Capture the cell that displays the provided text and extract its [X, Y] central coordinate. 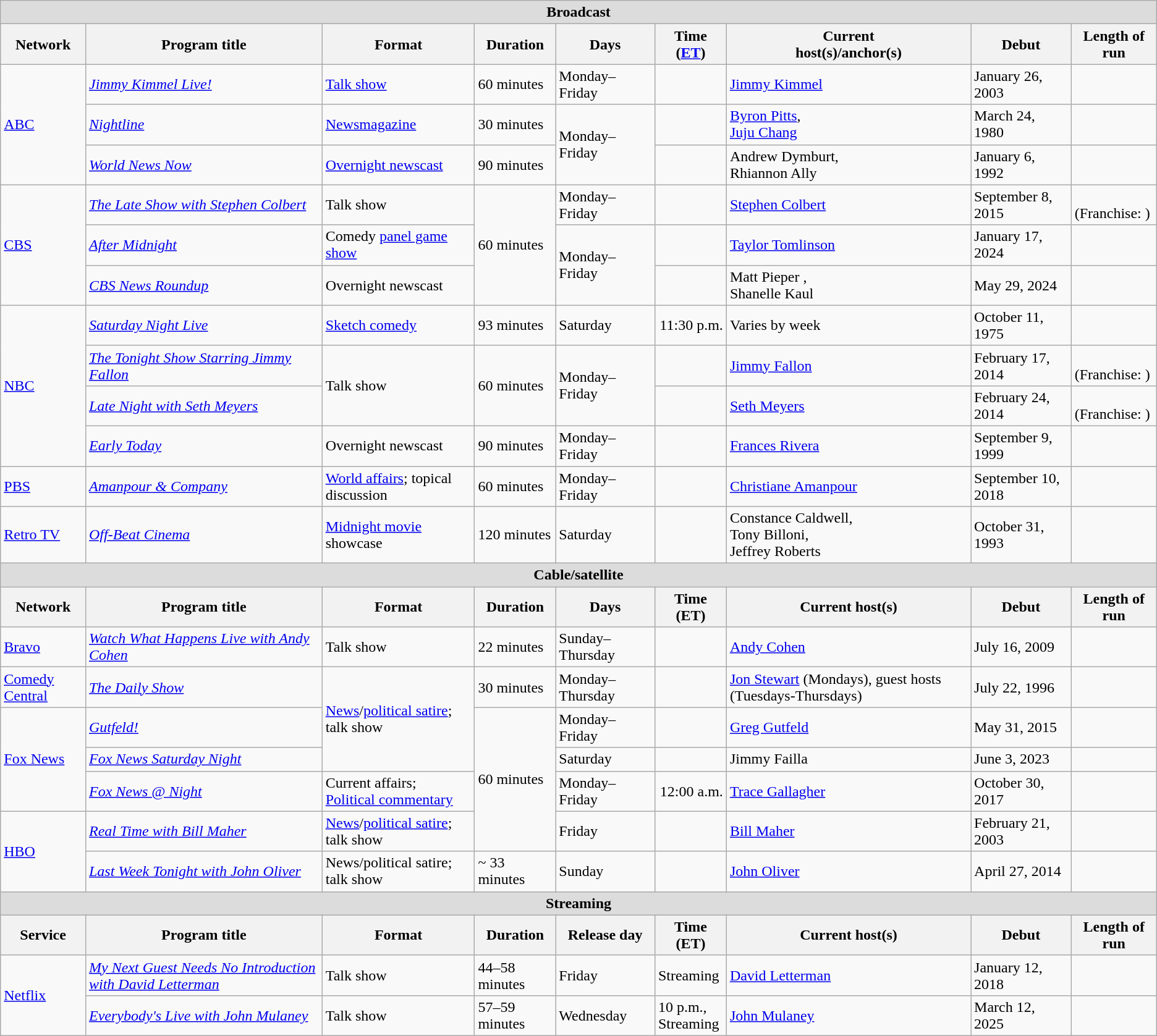
Monday–Thursday [606, 687]
Comedy panel game show [398, 245]
David Letterman [848, 975]
Late Night with Seth Meyers [204, 405]
September 8, 2015 [1021, 205]
Fox News @ Night [204, 791]
44–58 minutes [515, 975]
Watch What Happens Live with Andy Cohen [204, 647]
My Next Guest Needs No Introduction with David Letterman [204, 975]
World News Now [204, 164]
Constance Caldwell,Tony Billoni,Jeffrey Roberts [848, 535]
The Tonight Show Starring Jimmy Fallon [204, 366]
Seth Meyers [848, 405]
July 16, 2009 [1021, 647]
Varies by week [848, 325]
Wednesday [606, 1016]
Frances Rivera [848, 446]
October 30, 2017 [1021, 791]
Jimmy Failla [848, 759]
Gutfeld! [204, 728]
Netflix [43, 995]
Andrew Dymburt,Rhiannon Ally [848, 164]
Nightline [204, 125]
September 10, 2018 [1021, 486]
May 29, 2024 [1021, 285]
October 31, 1993 [1021, 535]
Off-Beat Cinema [204, 535]
Stephen Colbert [848, 205]
Fox News [43, 759]
Amanpour & Company [204, 486]
~ 33 minutes [515, 871]
The Late Show with Stephen Colbert [204, 205]
October 11, 1975 [1021, 325]
NBC [43, 385]
Bravo [43, 647]
22 minutes [515, 647]
Cable/satellite [578, 575]
January 6, 1992 [1021, 164]
Release day [606, 935]
Trace Gallagher [848, 791]
11:30 p.m. [690, 325]
Christiane Amanpour [848, 486]
Broadcast [578, 12]
Sunday [606, 871]
March 24, 1980 [1021, 125]
CBS [43, 245]
Sketch comedy [398, 325]
93 minutes [515, 325]
Jimmy Kimmel [848, 84]
Retro TV [43, 535]
July 22, 1996 [1021, 687]
12:00 a.m. [690, 791]
PBS [43, 486]
Current affairs;Political commentary [398, 791]
Service [43, 935]
April 27, 2014 [1021, 871]
Bill Maher [848, 832]
Jimmy Fallon [848, 366]
57–59 minutes [515, 1016]
January 17, 2024 [1021, 245]
February 17, 2014 [1021, 366]
Sunday–Thursday [606, 647]
After Midnight [204, 245]
ABC [43, 125]
Currenthost(s)/anchor(s) [848, 44]
June 3, 2023 [1021, 759]
Taylor Tomlinson [848, 245]
John Oliver [848, 871]
John Mulaney [848, 1016]
CBS News Roundup [204, 285]
HBO [43, 851]
March 12, 2025 [1021, 1016]
Everybody's Live with John Mulaney [204, 1016]
January 26, 2003 [1021, 84]
Fox News Saturday Night [204, 759]
Andy Cohen [848, 647]
Midnight movie showcase [398, 535]
May 31, 2015 [1021, 728]
February 24, 2014 [1021, 405]
Matt Pieper ,Shanelle Kaul [848, 285]
February 21, 2003 [1021, 832]
Early Today [204, 446]
Saturday Night Live [204, 325]
Newsmagazine [398, 125]
Jimmy Kimmel Live! [204, 84]
10 p.m.,Streaming [690, 1016]
Byron Pitts,Juju Chang [848, 125]
Jon Stewart (Mondays), guest hosts (Tuesdays-Thursdays) [848, 687]
September 9, 1999 [1021, 446]
Greg Gutfeld [848, 728]
January 12, 2018 [1021, 975]
World affairs; topical discussion [398, 486]
Last Week Tonight with John Oliver [204, 871]
Real Time with Bill Maher [204, 832]
The Daily Show [204, 687]
120 minutes [515, 535]
Comedy Central [43, 687]
